Capture the cell that displays the provided text and extract its (X, Y) central coordinate. 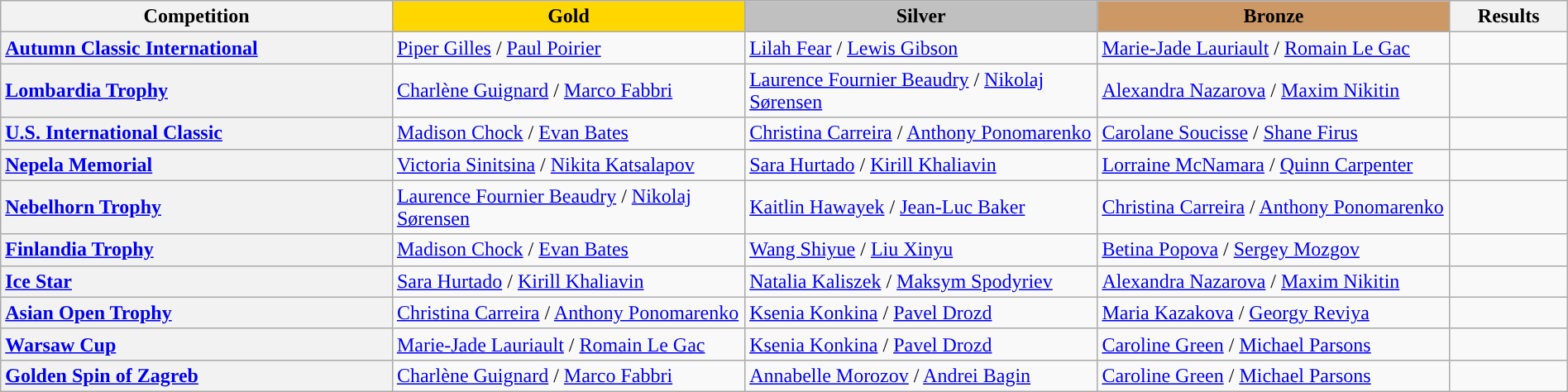
U.S. International Classic (197, 133)
Results (1508, 17)
Gold (568, 17)
Carolane Soucisse / Shane Firus (1274, 133)
Nebelhorn Trophy (197, 207)
Lilah Fear / Lewis Gibson (921, 48)
Annabelle Morozov / Andrei Bagin (921, 375)
Ice Star (197, 281)
Maria Kazakova / Georgy Reviya (1274, 313)
Lorraine McNamara / Quinn Carpenter (1274, 165)
Finlandia Trophy (197, 250)
Piper Gilles / Paul Poirier (568, 48)
Lombardia Trophy (197, 91)
Bronze (1274, 17)
Asian Open Trophy (197, 313)
Natalia Kaliszek / Maksym Spodyriev (921, 281)
Warsaw Cup (197, 344)
Kaitlin Hawayek / Jean-Luc Baker (921, 207)
Victoria Sinitsina / Nikita Katsalapov (568, 165)
Wang Shiyue / Liu Xinyu (921, 250)
Nepela Memorial (197, 165)
Competition (197, 17)
Golden Spin of Zagreb (197, 375)
Betina Popova / Sergey Mozgov (1274, 250)
Silver (921, 17)
Autumn Classic International (197, 48)
